Search for the cell housing the specified text and yield its [x, y] center coordinate. 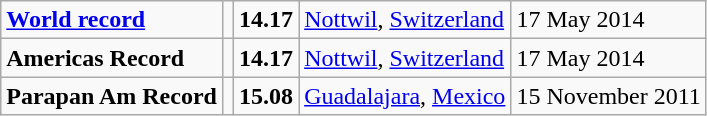
Parapan Am Record [112, 96]
World record [112, 20]
15 November 2011 [608, 96]
Guadalajara, Mexico [405, 96]
15.08 [266, 96]
Americas Record [112, 58]
